Determine the [x, y] coordinate at the center of the cell enclosing the given text.  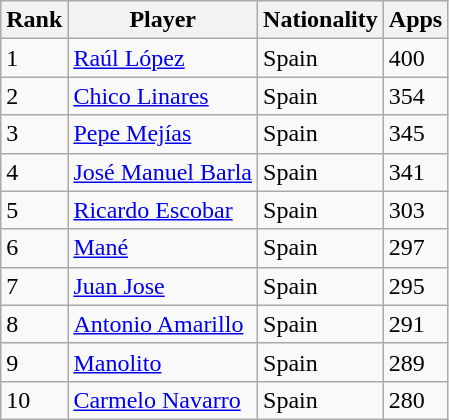
Juan Jose [163, 286]
280 [415, 400]
Mané [163, 248]
341 [415, 172]
345 [415, 134]
Pepe Mejías [163, 134]
Raúl López [163, 58]
José Manuel Barla [163, 172]
Ricardo Escobar [163, 210]
400 [415, 58]
Carmelo Navarro [163, 400]
Antonio Amarillo [163, 324]
354 [415, 96]
9 [34, 362]
297 [415, 248]
291 [415, 324]
2 [34, 96]
Apps [415, 20]
10 [34, 400]
6 [34, 248]
303 [415, 210]
Player [163, 20]
3 [34, 134]
Manolito [163, 362]
8 [34, 324]
295 [415, 286]
5 [34, 210]
Nationality [321, 20]
Chico Linares [163, 96]
Rank [34, 20]
7 [34, 286]
289 [415, 362]
1 [34, 58]
4 [34, 172]
